For the text-containing cell, return its midpoint in [x, y] coordinate format. 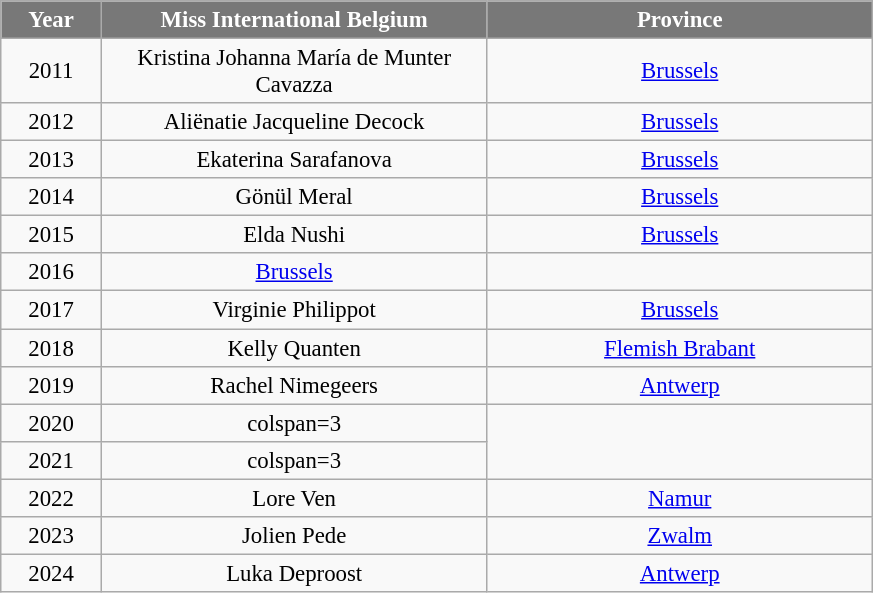
Province [680, 20]
2021 [52, 460]
Aliënatie Jacqueline Decock [294, 122]
Elda Nushi [294, 235]
2015 [52, 235]
Lore Ven [294, 498]
Jolien Pede [294, 536]
Kristina Johanna María de Munter Cavazza [294, 72]
Flemish Brabant [680, 348]
Rachel Nimegeers [294, 385]
Miss International Belgium [294, 20]
2011 [52, 72]
2016 [52, 273]
Kelly Quanten [294, 348]
2022 [52, 498]
Year [52, 20]
2020 [52, 423]
2018 [52, 348]
2019 [52, 385]
2024 [52, 573]
2023 [52, 536]
Luka Deproost [294, 573]
Namur [680, 498]
Zwalm [680, 536]
2013 [52, 160]
2017 [52, 310]
Gönül Meral [294, 197]
2014 [52, 197]
Ekaterina Sarafanova [294, 160]
Virginie Philippot [294, 310]
2012 [52, 122]
